Locate the cell with the specified text and output its [x, y] center coordinate. 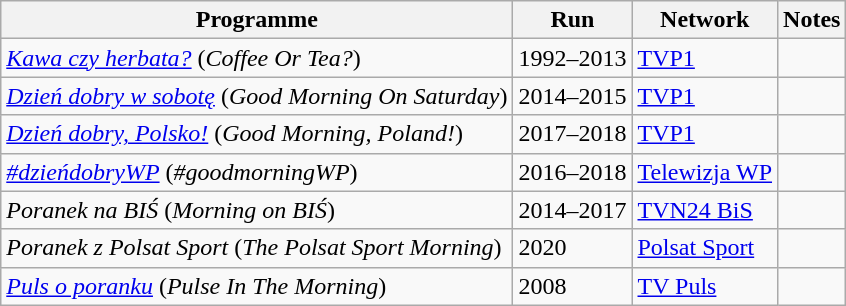
Dzień dobry w sobotę (Good Morning On Saturday) [257, 96]
2008 [572, 286]
Polsat Sport [705, 248]
Kawa czy herbata? (Coffee Or Tea?) [257, 58]
Telewizja WP [705, 172]
Poranek z Polsat Sport (The Polsat Sport Morning) [257, 248]
Dzień dobry, Polsko! (Good Morning, Poland!) [257, 134]
Puls o poranku (Pulse In The Morning) [257, 286]
1992–2013 [572, 58]
Programme [257, 20]
2017–2018 [572, 134]
Run [572, 20]
TVN24 BiS [705, 210]
2014–2015 [572, 96]
#dzieńdobryWP (#goodmorningWP) [257, 172]
Notes [812, 20]
Poranek na BIŚ (Morning on BIŚ) [257, 210]
TV Puls [705, 286]
2016–2018 [572, 172]
2020 [572, 248]
2014–2017 [572, 210]
Network [705, 20]
